Return (X, Y) of the center of cell containing provided text 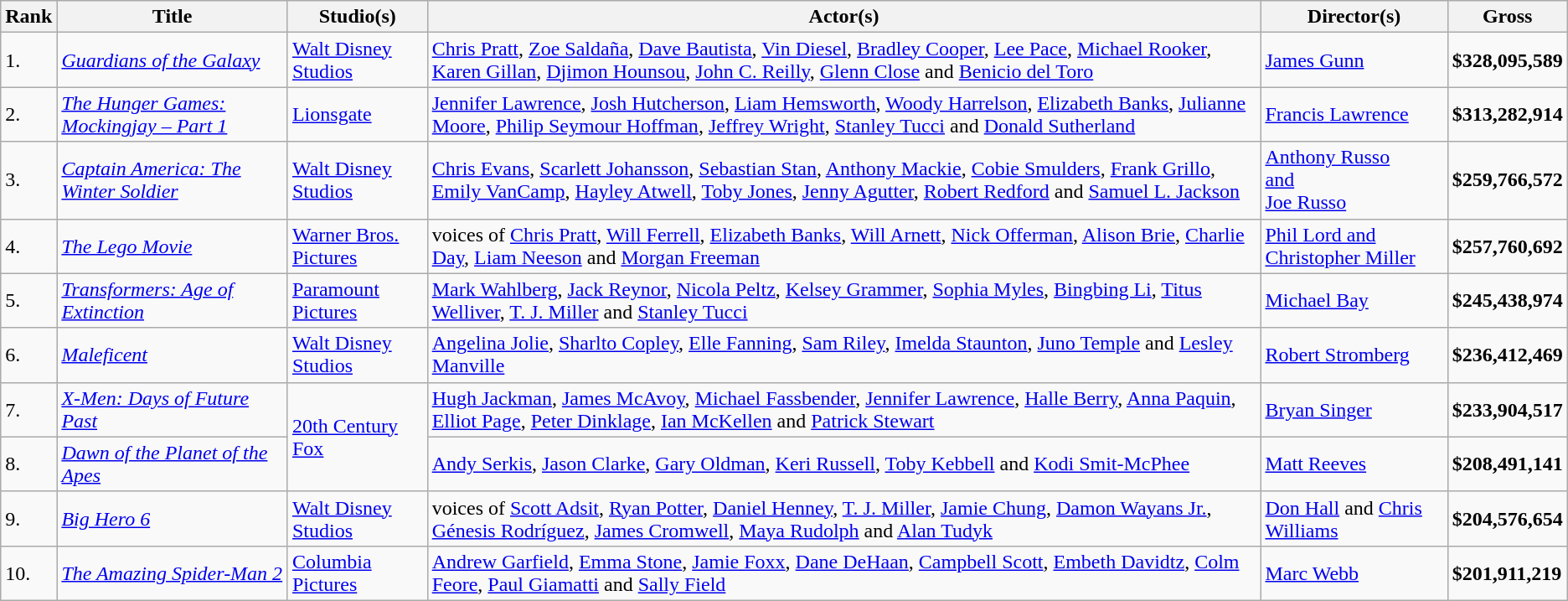
$201,911,219 (1508, 573)
Matt Reeves (1354, 464)
4. (28, 246)
7. (28, 409)
Robert Stromberg (1354, 355)
6. (28, 355)
1. (28, 60)
Rank (28, 17)
Transformers: Age of Extinction (173, 300)
9. (28, 518)
Big Hero 6 (173, 518)
Andy Serkis, Jason Clarke, Gary Oldman, Keri Russell, Toby Kebbell and Kodi Smit-McPhee (844, 464)
$257,760,692 (1508, 246)
Mark Wahlberg, Jack Reynor, Nicola Peltz, Kelsey Grammer, Sophia Myles, Bingbing Li, Titus Welliver, T. J. Miller and Stanley Tucci (844, 300)
Maleficent (173, 355)
$208,491,141 (1508, 464)
Don Hall and Chris Williams (1354, 518)
Michael Bay (1354, 300)
The Hunger Games: Mockingjay – Part 1 (173, 114)
voices of Chris Pratt, Will Ferrell, Elizabeth Banks, Will Arnett, Nick Offerman, Alison Brie, Charlie Day, Liam Neeson and Morgan Freeman (844, 246)
10. (28, 573)
Actor(s) (844, 17)
Bryan Singer (1354, 409)
$204,576,654 (1508, 518)
James Gunn (1354, 60)
The Lego Movie (173, 246)
Francis Lawrence (1354, 114)
Paramount Pictures (357, 300)
$328,095,589 (1508, 60)
Dawn of the Planet of the Apes (173, 464)
Captain America: The Winter Soldier (173, 180)
Angelina Jolie, Sharlto Copley, Elle Fanning, Sam Riley, Imelda Staunton, Juno Temple and Lesley Manville (844, 355)
3. (28, 180)
X-Men: Days of Future Past (173, 409)
$313,282,914 (1508, 114)
Title (173, 17)
5. (28, 300)
The Amazing Spider-Man 2 (173, 573)
8. (28, 464)
$236,412,469 (1508, 355)
20th Century Fox (357, 437)
Anthony RussoandJoe Russo (1354, 180)
Marc Webb (1354, 573)
Guardians of the Galaxy (173, 60)
Phil Lord and Christopher Miller (1354, 246)
Andrew Garfield, Emma Stone, Jamie Foxx, Dane DeHaan, Campbell Scott, Embeth Davidtz, Colm Feore, Paul Giamatti and Sally Field (844, 573)
Lionsgate (357, 114)
Warner Bros. Pictures (357, 246)
Columbia Pictures (357, 573)
$245,438,974 (1508, 300)
Gross (1508, 17)
Studio(s) (357, 17)
$259,766,572 (1508, 180)
$233,904,517 (1508, 409)
2. (28, 114)
Director(s) (1354, 17)
